Provide the (x, y) coordinate of the cell's center where the given text is located.  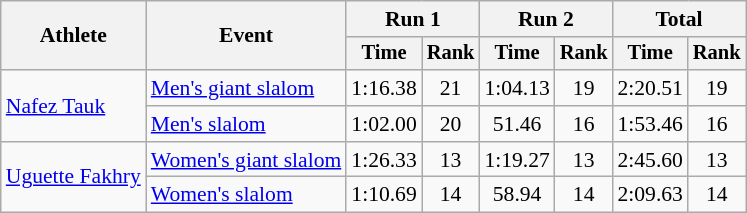
58.94 (516, 195)
1:26.33 (384, 160)
Men's slalom (246, 124)
1:16.38 (384, 88)
Total (678, 19)
Nafez Tauk (74, 106)
Athlete (74, 36)
Run 1 (412, 19)
Women's giant slalom (246, 160)
Uguette Fakhry (74, 178)
1:04.13 (516, 88)
20 (451, 124)
1:53.46 (650, 124)
51.46 (516, 124)
1:02.00 (384, 124)
2:09.63 (650, 195)
Women's slalom (246, 195)
Event (246, 36)
2:20.51 (650, 88)
Run 2 (546, 19)
1:19.27 (516, 160)
2:45.60 (650, 160)
Men's giant slalom (246, 88)
21 (451, 88)
1:10.69 (384, 195)
